Find where the given text appears and provide that cell's center as [x, y] coordinate. 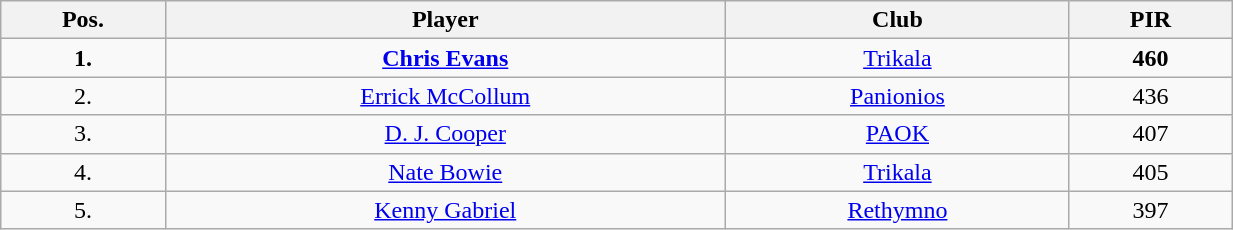
Panionios [897, 96]
PAOK [897, 134]
3. [83, 134]
Rethymno [897, 210]
436 [1150, 96]
Pos. [83, 20]
PIR [1150, 20]
407 [1150, 134]
460 [1150, 58]
Errick McCollum [445, 96]
1. [83, 58]
Chris Evans [445, 58]
Kenny Gabriel [445, 210]
397 [1150, 210]
5. [83, 210]
2. [83, 96]
Club [897, 20]
Nate Bowie [445, 172]
Player [445, 20]
D. J. Cooper [445, 134]
4. [83, 172]
405 [1150, 172]
